For the text-containing cell, return its midpoint in (X, Y) coordinate format. 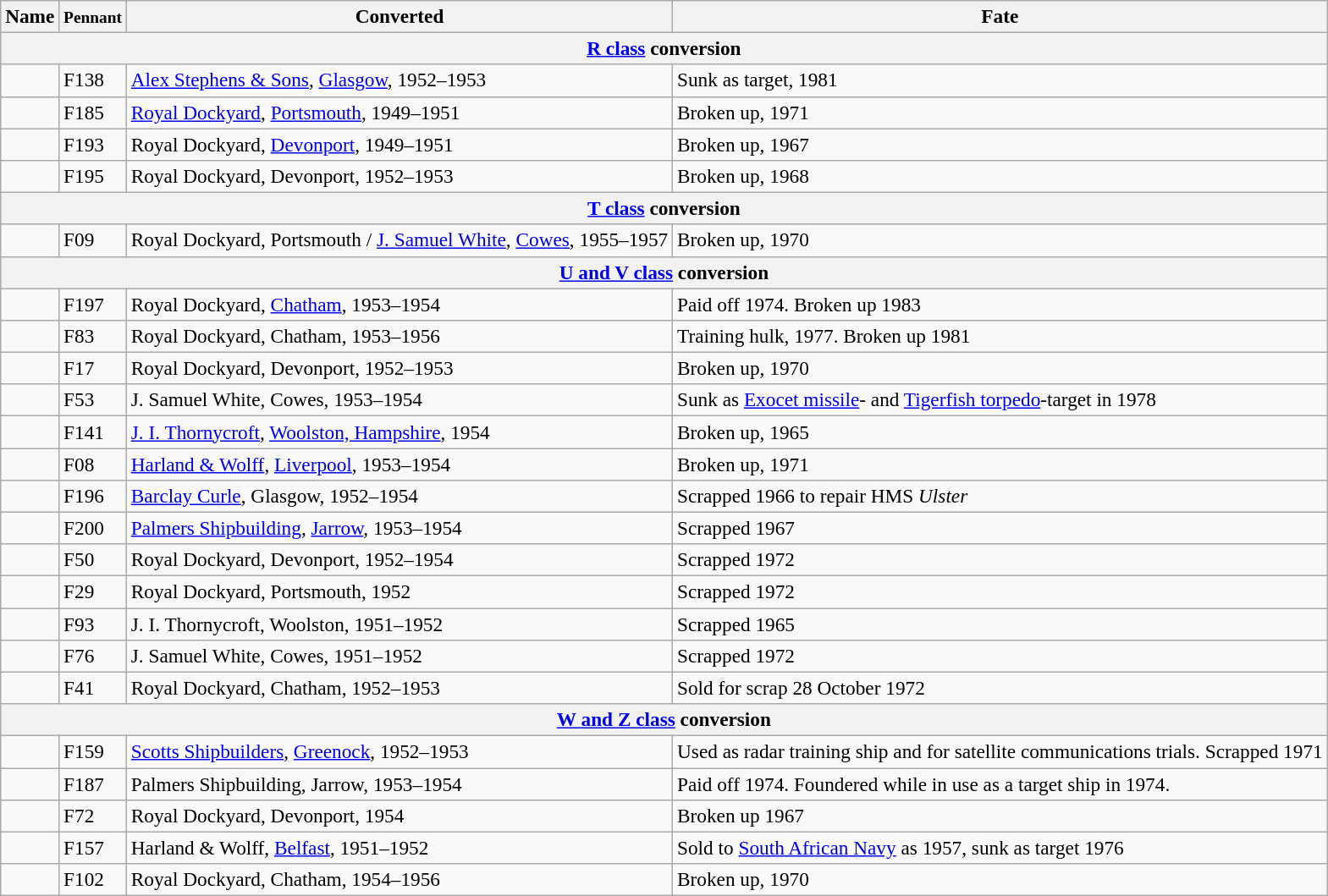
F187 (93, 783)
Royal Dockyard, Portsmouth, 1952 (400, 591)
Royal Dockyard, Devonport, 1954 (400, 816)
Royal Dockyard, Chatham, 1953–1956 (400, 336)
Scrapped 1967 (1000, 528)
F83 (93, 336)
Sold for scrap 28 October 1972 (1000, 688)
Scrapped 1966 to repair HMS Ulster (1000, 496)
Broken up, 1965 (1000, 432)
Used as radar training ship and for satellite communications trials. Scrapped 1971 (1000, 751)
F197 (93, 304)
Training hulk, 1977. Broken up 1981 (1000, 336)
F196 (93, 496)
Sold to South African Navy as 1957, sunk as target 1976 (1000, 848)
Sunk as Exocet missile- and Tigerfish torpedo-target in 1978 (1000, 400)
Royal Dockyard, Portsmouth, 1949–1951 (400, 113)
J. I. Thornycroft, Woolston, Hampshire, 1954 (400, 432)
Scotts Shipbuilders, Greenock, 1952–1953 (400, 751)
T class conversion (664, 208)
F159 (93, 751)
U and V class conversion (664, 272)
Royal Dockyard, Portsmouth / J. Samuel White, Cowes, 1955–1957 (400, 240)
F195 (93, 176)
F53 (93, 400)
F93 (93, 624)
F141 (93, 432)
F157 (93, 848)
Scrapped 1965 (1000, 624)
F72 (93, 816)
Royal Dockyard, Devonport, 1952–1954 (400, 560)
Barclay Curle, Glasgow, 1952–1954 (400, 496)
F50 (93, 560)
Royal Dockyard, Chatham, 1954–1956 (400, 879)
Royal Dockyard, Devonport, 1949–1951 (400, 144)
F193 (93, 144)
F08 (93, 464)
Harland & Wolff, Liverpool, 1953–1954 (400, 464)
Paid off 1974. Foundered while in use as a target ship in 1974. (1000, 783)
F29 (93, 591)
F200 (93, 528)
F102 (93, 879)
F76 (93, 656)
F41 (93, 688)
F17 (93, 368)
F185 (93, 113)
Royal Dockyard, Chatham, 1952–1953 (400, 688)
Broken up, 1967 (1000, 144)
Alex Stephens & Sons, Glasgow, 1952–1953 (400, 80)
J. Samuel White, Cowes, 1953–1954 (400, 400)
Sunk as target, 1981 (1000, 80)
Broken up 1967 (1000, 816)
Broken up, 1968 (1000, 176)
Converted (400, 16)
Fate (1000, 16)
J. Samuel White, Cowes, 1951–1952 (400, 656)
R class conversion (664, 48)
F09 (93, 240)
Royal Dockyard, Chatham, 1953–1954 (400, 304)
J. I. Thornycroft, Woolston, 1951–1952 (400, 624)
Pennant (93, 16)
W and Z class conversion (664, 719)
Harland & Wolff, Belfast, 1951–1952 (400, 848)
F138 (93, 80)
Name (30, 16)
Paid off 1974. Broken up 1983 (1000, 304)
